Pinpoint the cell where the given text exists, returning its (X, Y) midpoint coordinate. 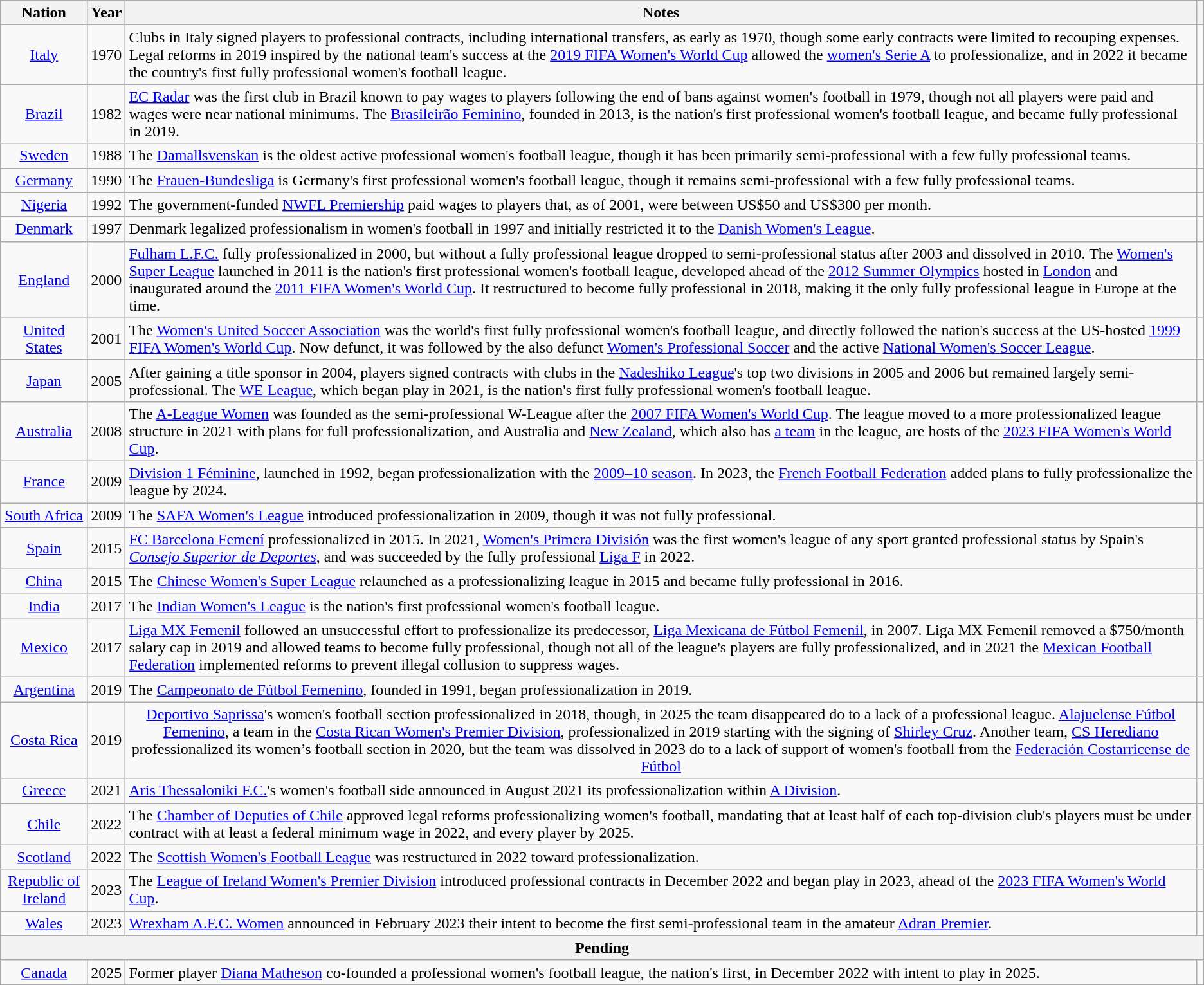
Notes (661, 13)
2025 (107, 972)
Denmark (44, 229)
1982 (107, 114)
The government-funded NWFL Premiership paid wages to players that, as of 2001, were between US$50 and US$300 per month. (661, 205)
Chile (44, 824)
Australia (44, 431)
Costa Rica (44, 740)
1990 (107, 180)
France (44, 481)
Greece (44, 791)
1970 (107, 55)
1988 (107, 156)
China (44, 582)
2005 (107, 381)
Italy (44, 55)
2021 (107, 791)
Sweden (44, 156)
Denmark legalized professionalism in women's football in 1997 and initially restricted it to the Danish Women's League. (661, 229)
Pending (602, 948)
Argentina (44, 690)
Wrexham A.F.C. Women announced in February 2023 their intent to become the first semi-professional team in the amateur Adran Premier. (661, 923)
The Indian Women's League is the nation's first professional women's football league. (661, 606)
United States (44, 338)
2008 (107, 431)
Nation (44, 13)
Nigeria (44, 205)
Canada (44, 972)
1992 (107, 205)
Wales (44, 923)
The Scottish Women's Football League was restructured in 2022 toward professionalization. (661, 857)
2001 (107, 338)
Former player Diana Matheson co-founded a professional women's football league, the nation's first, in December 2022 with intent to play in 2025. (661, 972)
The SAFA Women's League introduced professionalization in 2009, though it was not fully professional. (661, 515)
1997 (107, 229)
2000 (107, 279)
Brazil (44, 114)
The Chinese Women's Super League relaunched as a professionalizing league in 2015 and became fully professional in 2016. (661, 582)
India (44, 606)
Japan (44, 381)
Year (107, 13)
Aris Thessaloniki F.C.'s women's football side announced in August 2021 its professionalization within A Division. (661, 791)
The Campeonato de Fútbol Femenino, founded in 1991, began professionalization in 2019. (661, 690)
Scotland (44, 857)
Germany (44, 180)
England (44, 279)
South Africa (44, 515)
Spain (44, 548)
Republic of Ireland (44, 890)
Mexico (44, 648)
